For the text-containing cell, return its midpoint in (X, Y) coordinate format. 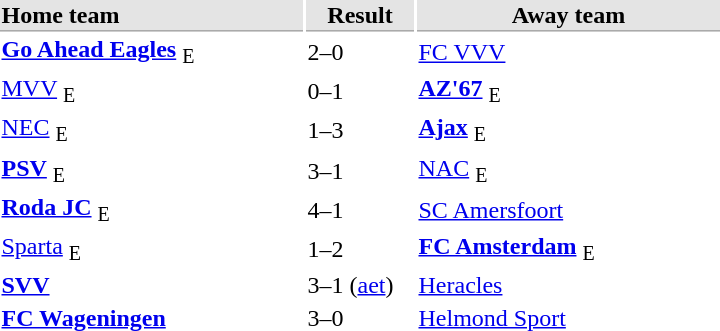
AZ'67 E (568, 92)
Ajax E (568, 131)
PSV E (152, 170)
Heracles (568, 285)
3–1 (360, 170)
MVV E (152, 92)
Home team (152, 16)
1–2 (360, 249)
3–1 (aet) (360, 285)
Result (360, 16)
2–0 (360, 52)
FC VVV (568, 52)
Away team (568, 16)
1–3 (360, 131)
Roda JC E (152, 210)
0–1 (360, 92)
Sparta E (152, 249)
NAC E (568, 170)
4–1 (360, 210)
SC Amersfoort (568, 210)
SVV (152, 285)
NEC E (152, 131)
FC Amsterdam E (568, 249)
Go Ahead Eagles E (152, 52)
